Determine the (X, Y) coordinate at the center of the cell enclosing the given text.  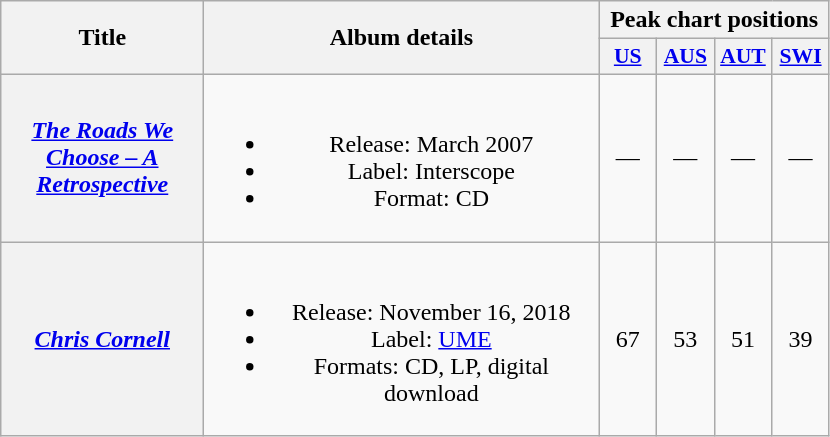
The Roads We Choose – A Retrospective (102, 158)
Release: March 2007Label: InterscopeFormat: CD (402, 158)
Title (102, 38)
SWI (801, 57)
53 (686, 339)
51 (743, 339)
Album details (402, 38)
39 (801, 339)
67 (628, 339)
Peak chart positions (714, 20)
AUS (686, 57)
AUT (743, 57)
Chris Cornell (102, 339)
Release: November 16, 2018Label: UMEFormats: CD, LP, digital download (402, 339)
US (628, 57)
